Return [x, y] of the center of cell containing provided text 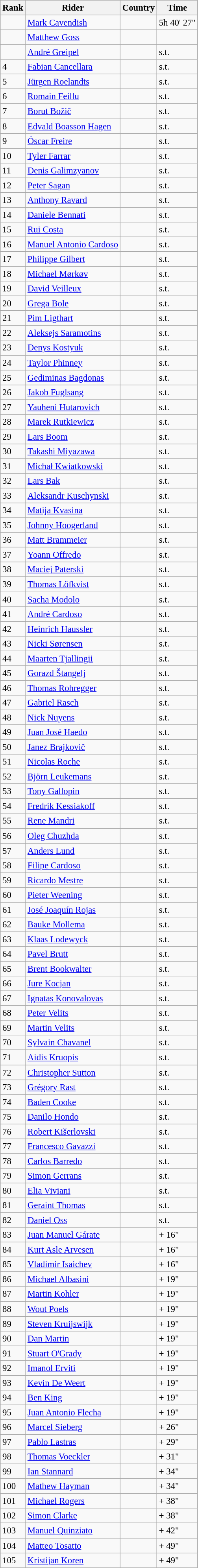
Aleksandr Kuschynski [73, 496]
Fredrik Kessiakoff [73, 806]
75 [13, 1117]
Robert Kišerlovski [73, 1131]
Yoann Offredo [73, 555]
Philippe Gilbert [73, 259]
6 [13, 96]
73 [13, 1087]
65 [13, 969]
77 [13, 1146]
36 [13, 540]
David Veilleux [73, 289]
45 [13, 673]
Gediminas Bagdonas [73, 378]
4 [13, 67]
Michael Albasini [73, 1279]
Thomas Rohregger [73, 688]
38 [13, 570]
64 [13, 954]
103 [13, 1531]
71 [13, 1058]
Denis Galimzyanov [73, 170]
19 [13, 289]
Juan Antonio Flecha [73, 1412]
100 [13, 1486]
81 [13, 1205]
58 [13, 865]
21 [13, 318]
Gabriel Rasch [73, 703]
Mark Cavendish [73, 23]
54 [13, 806]
Imanol Erviti [73, 1368]
22 [13, 333]
56 [13, 836]
Brent Bookwalter [73, 969]
Sacha Modolo [73, 599]
52 [13, 777]
Heinrich Haussler [73, 629]
43 [13, 643]
Manuel Quinziato [73, 1531]
Thomas Voeckler [73, 1457]
18 [13, 274]
Francesco Gavazzi [73, 1146]
Christopher Sutton [73, 1072]
Ian Stannard [73, 1472]
Edvald Boasson Hagen [73, 126]
76 [13, 1131]
68 [13, 1013]
Country [139, 8]
Nick Nuyens [73, 717]
Wout Poels [73, 1309]
Rene Mandri [73, 821]
23 [13, 348]
André Cardoso [73, 614]
69 [13, 1028]
88 [13, 1309]
Juan José Haedo [73, 732]
31 [13, 466]
89 [13, 1324]
90 [13, 1338]
Klaas Lodewyck [73, 939]
Lars Boom [73, 437]
85 [13, 1264]
79 [13, 1176]
99 [13, 1472]
Rank [13, 8]
Fabian Cancellara [73, 67]
Kevin De Weert [73, 1383]
+ 26" [177, 1427]
Maarten Tjallingii [73, 658]
101 [13, 1501]
63 [13, 939]
105 [13, 1560]
+ 29" [177, 1442]
Nicki Sørensen [73, 643]
Pavel Brutt [73, 954]
Denys Kostyuk [73, 348]
Borut Božič [73, 111]
35 [13, 525]
42 [13, 629]
Michael Rogers [73, 1501]
Aleksejs Saramotins [73, 333]
94 [13, 1398]
Maciej Paterski [73, 570]
Vladimir Isaichev [73, 1264]
91 [13, 1353]
Danilo Hondo [73, 1117]
Grega Bole [73, 304]
Mathew Hayman [73, 1486]
Juan Manuel Gárate [73, 1235]
Gorazd Štangelj [73, 673]
Thomas Löfkvist [73, 584]
25 [13, 378]
Kurt Asle Arvesen [73, 1250]
+ 42" [177, 1531]
16 [13, 244]
Daniel Oss [73, 1220]
92 [13, 1368]
Johnny Hoogerland [73, 525]
Jürgen Roelandts [73, 82]
Matija Kvasina [73, 510]
Manuel Antonio Cardoso [73, 244]
8 [13, 126]
48 [13, 717]
Björn Leukemans [73, 777]
Taylor Phinney [73, 363]
98 [13, 1457]
93 [13, 1383]
41 [13, 614]
Rider [73, 8]
102 [13, 1516]
74 [13, 1102]
Simon Clarke [73, 1516]
Takashi Miyazawa [73, 451]
Jure Kocjan [73, 984]
15 [13, 230]
André Greipel [73, 52]
17 [13, 259]
Tyler Farrar [73, 156]
95 [13, 1412]
97 [13, 1442]
14 [13, 215]
11 [13, 170]
47 [13, 703]
86 [13, 1279]
Michael Mørkøv [73, 274]
Marcel Sieberg [73, 1427]
12 [13, 185]
83 [13, 1235]
55 [13, 821]
Simon Gerrans [73, 1176]
44 [13, 658]
Tony Gallopin [73, 791]
Pim Ligthart [73, 318]
Carlos Barredo [73, 1161]
57 [13, 851]
Janez Brajkovič [73, 747]
51 [13, 762]
87 [13, 1294]
Michał Kwiatkowski [73, 466]
Ricardo Mestre [73, 880]
Romain Feillu [73, 96]
10 [13, 156]
Anthony Ravard [73, 200]
Kristijan Koren [73, 1560]
49 [13, 732]
Anders Lund [73, 851]
82 [13, 1220]
7 [13, 111]
José Joaquín Rojas [73, 910]
Marek Rutkiewicz [73, 422]
62 [13, 925]
37 [13, 555]
Aidis Kruopis [73, 1058]
27 [13, 407]
Elia Viviani [73, 1190]
Nicolas Roche [73, 762]
33 [13, 496]
61 [13, 910]
Baden Cooke [73, 1102]
104 [13, 1546]
59 [13, 880]
96 [13, 1427]
Matthew Goss [73, 37]
Óscar Freire [73, 141]
Peter Sagan [73, 185]
Martin Kohler [73, 1294]
Lars Bak [73, 481]
Grégory Rast [73, 1087]
67 [13, 999]
Pablo Lastras [73, 1442]
Time [177, 8]
20 [13, 304]
29 [13, 437]
60 [13, 895]
Daniele Bennati [73, 215]
Dan Martin [73, 1338]
39 [13, 584]
Martin Velits [73, 1028]
13 [13, 200]
Filipe Cardoso [73, 865]
Bauke Mollema [73, 925]
26 [13, 392]
Geraint Thomas [73, 1205]
Yauheni Hutarovich [73, 407]
Matteo Tosatto [73, 1546]
5 [13, 82]
46 [13, 688]
34 [13, 510]
Sylvain Chavanel [73, 1043]
30 [13, 451]
9 [13, 141]
5h 40' 27" [177, 23]
Rui Costa [73, 230]
Matt Brammeier [73, 540]
53 [13, 791]
Oleg Chuzhda [73, 836]
24 [13, 363]
80 [13, 1190]
Pieter Weening [73, 895]
Stuart O'Grady [73, 1353]
Ben King [73, 1398]
72 [13, 1072]
32 [13, 481]
84 [13, 1250]
50 [13, 747]
66 [13, 984]
Steven Kruijswijk [73, 1324]
78 [13, 1161]
Peter Velits [73, 1013]
Jakob Fuglsang [73, 392]
28 [13, 422]
40 [13, 599]
Ignatas Konovalovas [73, 999]
+ 31" [177, 1457]
70 [13, 1043]
